Determine the [X, Y] coordinate at the center of the cell enclosing the given text.  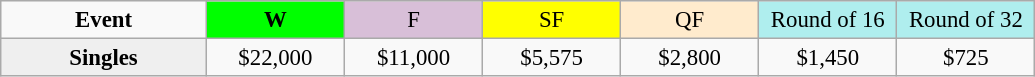
$5,575 [552, 58]
Round of 16 [828, 20]
F [413, 20]
$11,000 [413, 58]
$725 [966, 58]
$22,000 [275, 58]
Singles [104, 58]
$1,450 [828, 58]
Event [104, 20]
W [275, 20]
$2,800 [690, 58]
SF [552, 20]
Round of 32 [966, 20]
QF [690, 20]
